Detect which cell encompasses the target text, then output its (X, Y) center coordinate. 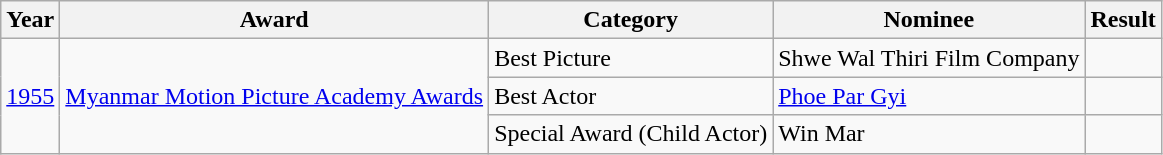
Result (1123, 20)
Best Actor (631, 96)
Special Award (Child Actor) (631, 134)
Shwe Wal Thiri Film Company (929, 58)
Nominee (929, 20)
Year (30, 20)
Win Mar (929, 134)
Phoe Par Gyi (929, 96)
Myanmar Motion Picture Academy Awards (274, 96)
Best Picture (631, 58)
Award (274, 20)
1955 (30, 96)
Category (631, 20)
